For the text-containing cell, return its midpoint in (x, y) coordinate format. 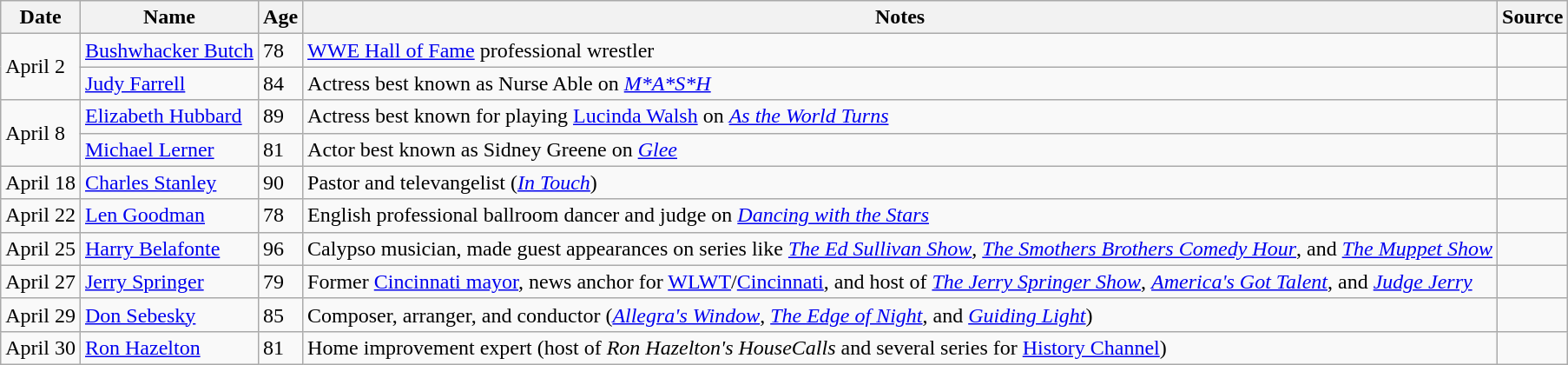
Former Cincinnati mayor, news anchor for WLWT/Cincinnati, and host of The Jerry Springer Show, America's Got Talent, and Judge Jerry (900, 282)
89 (281, 116)
Len Goodman (168, 216)
April 8 (41, 133)
Name (168, 17)
Judy Farrell (168, 83)
April 30 (41, 348)
April 22 (41, 216)
Pastor and televangelist (In Touch) (900, 182)
English professional ballroom dancer and judge on Dancing with the Stars (900, 216)
April 2 (41, 67)
Don Sebesky (168, 315)
April 18 (41, 182)
April 27 (41, 282)
Date (41, 17)
Ron Hazelton (168, 348)
Bushwhacker Butch (168, 50)
Jerry Springer (168, 282)
Michael Lerner (168, 149)
Composer, arranger, and conductor (Allegra's Window, The Edge of Night, and Guiding Light) (900, 315)
Age (281, 17)
April 29 (41, 315)
Notes (900, 17)
Home improvement expert (host of Ron Hazelton's HouseCalls and several series for History Channel) (900, 348)
Actor best known as Sidney Greene on Glee (900, 149)
90 (281, 182)
Calypso musician, made guest appearances on series like The Ed Sullivan Show, The Smothers Brothers Comedy Hour, and The Muppet Show (900, 249)
WWE Hall of Fame professional wrestler (900, 50)
April 25 (41, 249)
Harry Belafonte (168, 249)
Charles Stanley (168, 182)
84 (281, 83)
Actress best known for playing Lucinda Walsh on As the World Turns (900, 116)
79 (281, 282)
Elizabeth Hubbard (168, 116)
96 (281, 249)
Actress best known as Nurse Able on M*A*S*H (900, 83)
85 (281, 315)
Source (1533, 17)
